Find where the given text appears and provide that cell's center as (x, y) coordinate. 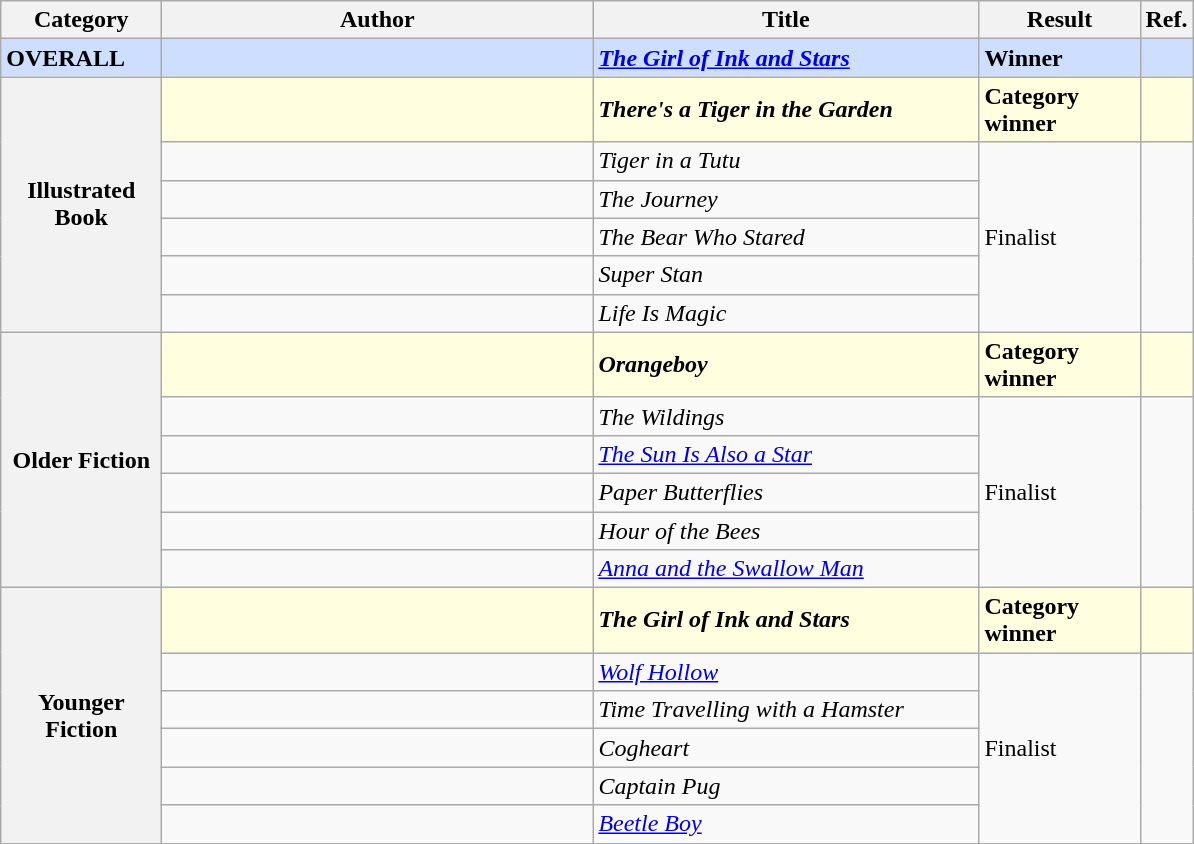
Orangeboy (786, 364)
Winner (1060, 58)
Illustrated Book (82, 204)
Time Travelling with a Hamster (786, 710)
Wolf Hollow (786, 672)
Ref. (1166, 20)
Title (786, 20)
There's a Tiger in the Garden (786, 110)
Paper Butterflies (786, 492)
The Bear Who Stared (786, 237)
Older Fiction (82, 460)
Captain Pug (786, 786)
The Sun Is Also a Star (786, 454)
Anna and the Swallow Man (786, 569)
The Wildings (786, 416)
Tiger in a Tutu (786, 161)
Super Stan (786, 275)
Category (82, 20)
OVERALL (82, 58)
Result (1060, 20)
Hour of the Bees (786, 531)
The Journey (786, 199)
Author (378, 20)
Younger Fiction (82, 716)
Cogheart (786, 748)
Life Is Magic (786, 313)
Beetle Boy (786, 824)
